Return the [X, Y] coordinate for the center point of the cell that contains the specified text.  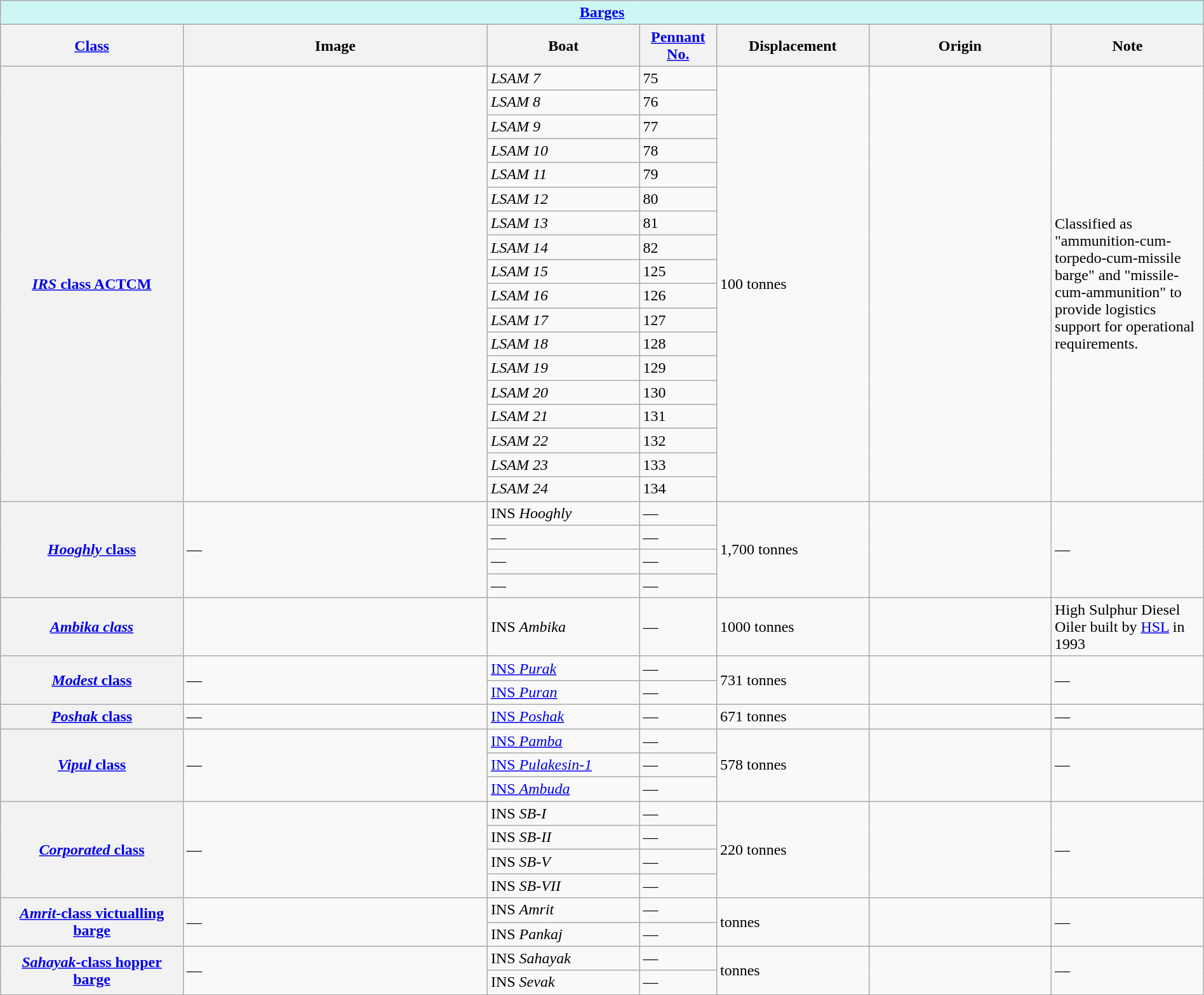
Class [91, 46]
High Sulphur Diesel Oiler built by HSL in 1993 [1128, 627]
Displacement [793, 46]
Vipul class [91, 765]
LSAM 12 [563, 199]
Note [1128, 46]
INS SB-VII [563, 886]
220 tonnes [793, 850]
76 [678, 102]
LSAM 7 [563, 78]
LSAM 9 [563, 126]
INS Poshak [563, 716]
LSAM 24 [563, 489]
126 [678, 295]
133 [678, 465]
LSAM 17 [563, 319]
INS Sahayak [563, 958]
LSAM 11 [563, 175]
125 [678, 271]
Hooghly class [91, 549]
127 [678, 319]
LSAM 14 [563, 247]
75 [678, 78]
77 [678, 126]
78 [678, 150]
LSAM 10 [563, 150]
Pennant No. [678, 46]
Barges [602, 13]
128 [678, 344]
130 [678, 392]
INS Ambuda [563, 789]
INS SB-II [563, 838]
81 [678, 223]
80 [678, 199]
LSAM 22 [563, 441]
Origin [960, 46]
79 [678, 175]
131 [678, 417]
LSAM 13 [563, 223]
INS Purak [563, 668]
82 [678, 247]
INS Sevak [563, 982]
LSAM 8 [563, 102]
Poshak class [91, 716]
578 tonnes [793, 765]
LSAM 21 [563, 417]
IRS class ACTCM [91, 283]
129 [678, 368]
Sahayak-class hopper barge [91, 970]
LSAM 16 [563, 295]
INS Pulakesin-1 [563, 765]
INS Pamba [563, 741]
Ambika class [91, 627]
INS Hooghly [563, 513]
100 tonnes [793, 283]
Amrit-class victualling barge [91, 922]
LSAM 19 [563, 368]
Image [335, 46]
LSAM 23 [563, 465]
671 tonnes [793, 716]
Corporated class [91, 850]
LSAM 15 [563, 271]
134 [678, 489]
INS SB-I [563, 813]
Modest class [91, 680]
INS Pankaj [563, 934]
1000 tonnes [793, 627]
INS SB-V [563, 862]
Classified as "ammunition-cum-torpedo-cum-missile barge" and "missile-cum-ammunition" to provide logistics support for operational requirements. [1128, 283]
Boat [563, 46]
INS Ambika [563, 627]
LSAM 20 [563, 392]
1,700 tonnes [793, 549]
INS Amrit [563, 910]
731 tonnes [793, 680]
LSAM 18 [563, 344]
132 [678, 441]
INS Puran [563, 692]
